Locate the cell with the specified text and output its (x, y) center coordinate. 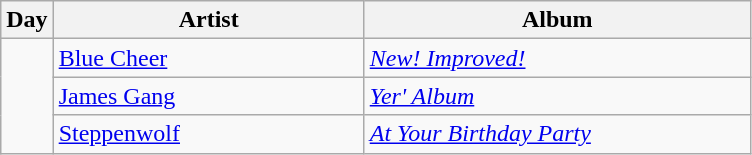
Album (557, 20)
James Gang (208, 96)
New! Improved! (557, 58)
Yer' Album (557, 96)
At Your Birthday Party (557, 134)
Blue Cheer (208, 58)
Steppenwolf (208, 134)
Artist (208, 20)
Day (27, 20)
